Search for the cell housing the specified text and yield its [x, y] center coordinate. 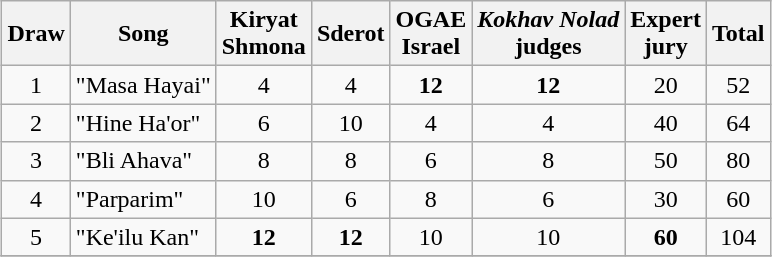
30 [666, 199]
80 [739, 161]
Kokhav Noladjudges [548, 34]
3 [36, 161]
20 [666, 85]
52 [739, 85]
"Bli Ahava" [143, 161]
Song [143, 34]
Expertjury [666, 34]
Draw [36, 34]
"Hine Ha'or" [143, 123]
104 [739, 237]
"Ke'ilu Kan" [143, 237]
OGAEIsrael [431, 34]
50 [666, 161]
1 [36, 85]
5 [36, 237]
Sderot [350, 34]
2 [36, 123]
"Parparim" [143, 199]
40 [666, 123]
KiryatShmona [264, 34]
Total [739, 34]
"Masa Hayai" [143, 85]
64 [739, 123]
